Find where the given text appears and provide that cell's center as [x, y] coordinate. 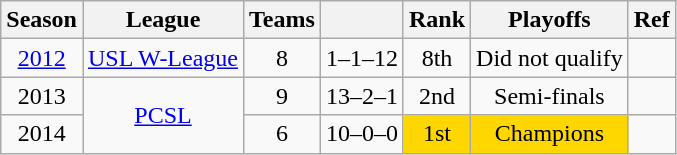
8 [282, 58]
PCSL [162, 115]
1–1–12 [362, 58]
2nd [436, 96]
Champions [550, 134]
League [162, 20]
Season [42, 20]
13–2–1 [362, 96]
1st [436, 134]
Rank [436, 20]
6 [282, 134]
2012 [42, 58]
Playoffs [550, 20]
Semi-finals [550, 96]
9 [282, 96]
Ref [652, 20]
8th [436, 58]
USL W-League [162, 58]
2013 [42, 96]
2014 [42, 134]
10–0–0 [362, 134]
Teams [282, 20]
Did not qualify [550, 58]
